From the cell containing the given text, extract its center point as [X, Y] coordinate. 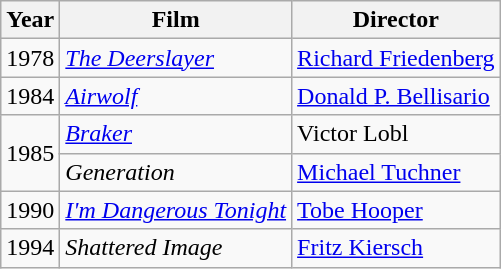
The Deerslayer [176, 58]
Airwolf [176, 96]
I'm Dangerous Tonight [176, 210]
Shattered Image [176, 248]
Michael Tuchner [396, 172]
1978 [30, 58]
Tobe Hooper [396, 210]
Richard Friedenberg [396, 58]
Victor Lobl [396, 134]
1985 [30, 153]
Generation [176, 172]
Director [396, 20]
Film [176, 20]
1994 [30, 248]
Braker [176, 134]
Donald P. Bellisario [396, 96]
Year [30, 20]
1984 [30, 96]
1990 [30, 210]
Fritz Kiersch [396, 248]
